Return [x, y] of the center of cell containing provided text 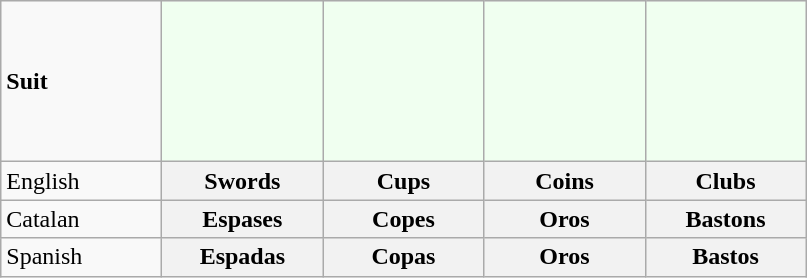
Copes [404, 219]
Bastons [726, 219]
English [82, 181]
Suit [82, 82]
Cups [404, 181]
Clubs [726, 181]
Espadas [242, 257]
Spanish [82, 257]
Espases [242, 219]
Copas [404, 257]
Coins [564, 181]
Bastos [726, 257]
Swords [242, 181]
Catalan [82, 219]
